Return (X, Y) of the center of cell containing provided text 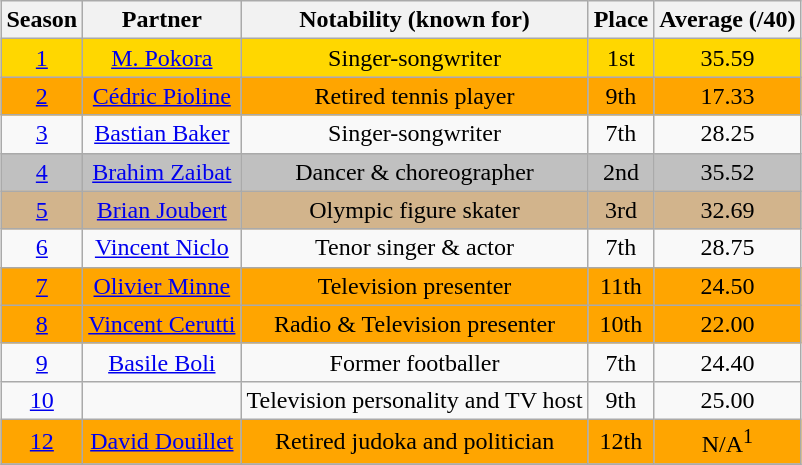
Vincent Niclo (162, 248)
28.25 (728, 134)
Tenor singer & actor (414, 248)
Retired judoka and politician (414, 442)
10 (42, 400)
1st (621, 58)
Radio & Television presenter (414, 324)
12 (42, 442)
Partner (162, 20)
Average (/40) (728, 20)
Notability (known for) (414, 20)
28.75 (728, 248)
3 (42, 134)
12th (621, 442)
22.00 (728, 324)
David Douillet (162, 442)
Television presenter (414, 286)
Brahim Zaibat (162, 172)
Place (621, 20)
25.00 (728, 400)
Bastian Baker (162, 134)
Vincent Cerutti (162, 324)
Television personality and TV host (414, 400)
5 (42, 210)
24.50 (728, 286)
10th (621, 324)
24.40 (728, 362)
Cédric Pioline (162, 96)
6 (42, 248)
Former footballer (414, 362)
9 (42, 362)
35.52 (728, 172)
17.33 (728, 96)
3rd (621, 210)
Olivier Minne (162, 286)
8 (42, 324)
M. Pokora (162, 58)
N/A1 (728, 442)
32.69 (728, 210)
7 (42, 286)
1 (42, 58)
35.59 (728, 58)
Dancer & choreographer (414, 172)
Olympic figure skater (414, 210)
Basile Boli (162, 362)
4 (42, 172)
2 (42, 96)
11th (621, 286)
Season (42, 20)
2nd (621, 172)
Brian Joubert (162, 210)
Retired tennis player (414, 96)
